Find where the given text appears and provide that cell's center as (x, y) coordinate. 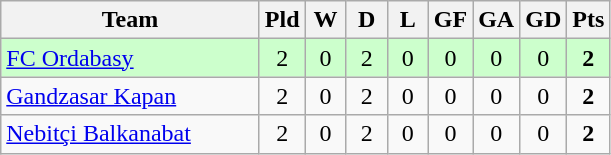
GD (544, 20)
Pld (282, 20)
L (408, 20)
Pts (588, 20)
Team (130, 20)
GF (450, 20)
Nebitçi Balkanabat (130, 134)
D (366, 20)
GA (496, 20)
W (326, 20)
FC Ordabasy (130, 58)
Gandzasar Kapan (130, 96)
